Capture the cell that displays the provided text and extract its [x, y] central coordinate. 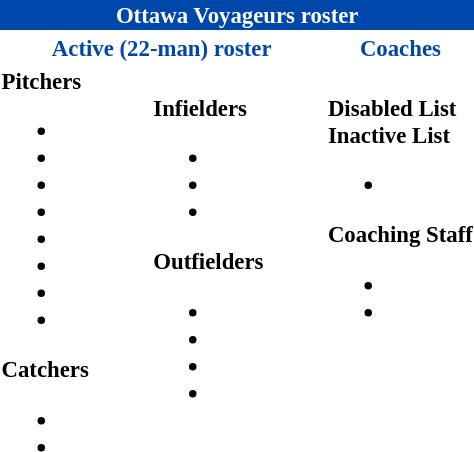
Ottawa Voyageurs roster [237, 15]
Active (22-man) roster [162, 48]
Coaches [400, 48]
